Detect which cell encompasses the target text, then output its (X, Y) center coordinate. 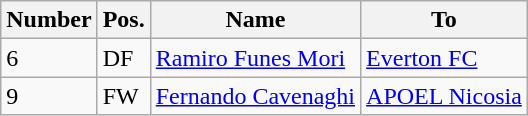
APOEL Nicosia (444, 96)
Number (49, 20)
Everton FC (444, 58)
To (444, 20)
Fernando Cavenaghi (255, 96)
DF (124, 58)
6 (49, 58)
Ramiro Funes Mori (255, 58)
Pos. (124, 20)
9 (49, 96)
Name (255, 20)
FW (124, 96)
